Detect which cell encompasses the target text, then output its (X, Y) center coordinate. 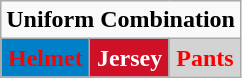
Helmet (46, 58)
Pants (204, 58)
Uniform Combination (121, 20)
Jersey (130, 58)
